Scan for the cell matching the given text and deliver its [X, Y] coordinate at center. 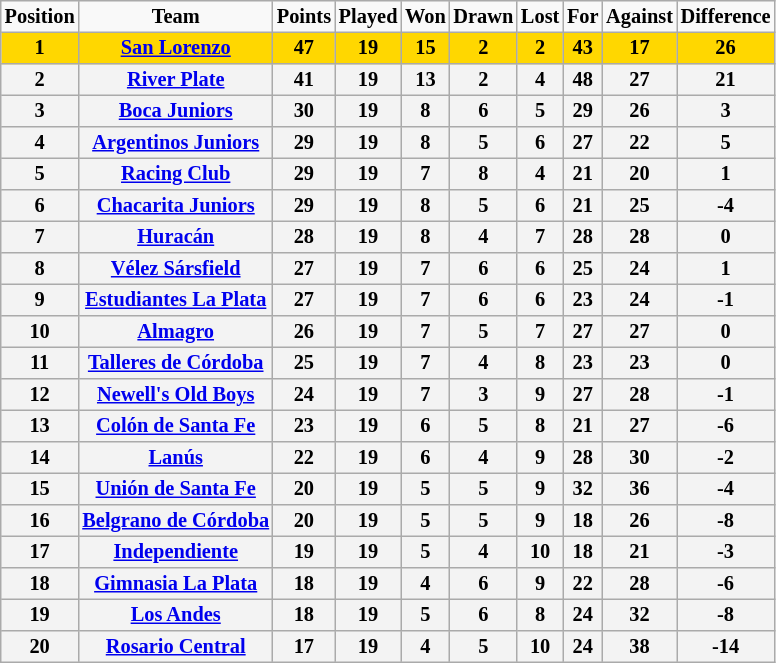
Unión de Santa Fe [175, 489]
Racing Club [175, 174]
43 [582, 48]
-3 [726, 552]
Huracán [175, 237]
Newell's Old Boys [175, 395]
For [582, 17]
48 [582, 80]
41 [304, 80]
Position [40, 17]
Lost [540, 17]
Argentinos Juniors [175, 143]
Boca Juniors [175, 111]
Colón de Santa Fe [175, 426]
Lanús [175, 458]
47 [304, 48]
Drawn [484, 17]
11 [40, 363]
Points [304, 17]
Played [368, 17]
San Lorenzo [175, 48]
36 [639, 489]
Los Andes [175, 615]
Vélez Sársfield [175, 269]
Difference [726, 17]
Team [175, 17]
16 [40, 521]
Gimnasia La Plata [175, 584]
Against [639, 17]
Rosario Central [175, 647]
Estudiantes La Plata [175, 300]
Almagro [175, 332]
Chacarita Juniors [175, 206]
14 [40, 458]
Independiente [175, 552]
Belgrano de Córdoba [175, 521]
-14 [726, 647]
Talleres de Córdoba [175, 363]
12 [40, 395]
Won [425, 17]
-2 [726, 458]
River Plate [175, 80]
38 [639, 647]
